For the text-containing cell, return its midpoint in [X, Y] coordinate format. 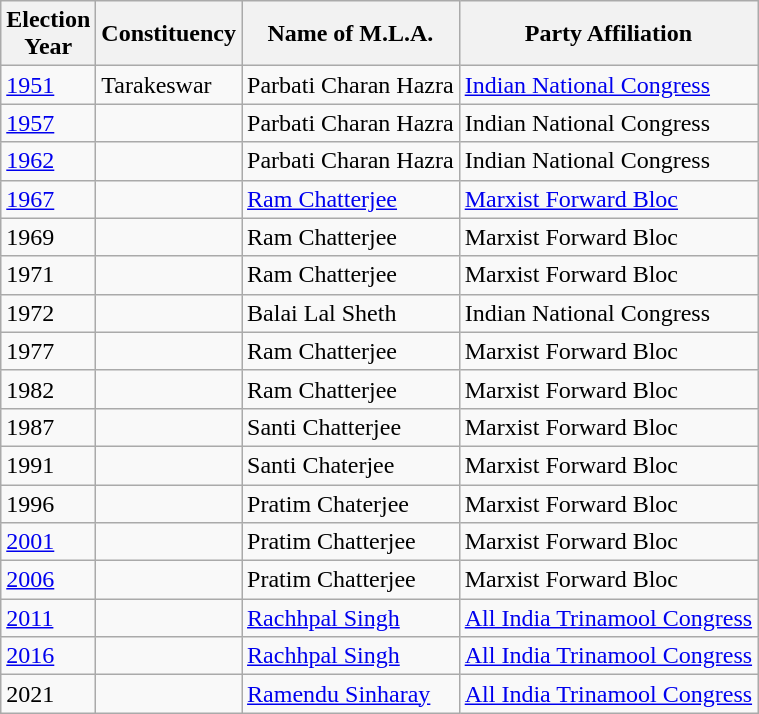
1972 [48, 313]
Santi Chaterjee [351, 465]
1969 [48, 237]
Ramendu Sinharay [351, 694]
Constituency [169, 34]
1951 [48, 85]
1991 [48, 465]
2006 [48, 580]
Santi Chatterjee [351, 427]
Balai Lal Sheth [351, 313]
1957 [48, 123]
2021 [48, 694]
Pratim Chaterjee [351, 503]
Party Affiliation [608, 34]
Tarakeswar [169, 85]
2001 [48, 542]
1987 [48, 427]
2016 [48, 656]
1996 [48, 503]
Election Year [48, 34]
1962 [48, 161]
Name of M.L.A. [351, 34]
1982 [48, 389]
1977 [48, 351]
1967 [48, 199]
2011 [48, 618]
1971 [48, 275]
